Locate the cell with the specified text and output its (X, Y) center coordinate. 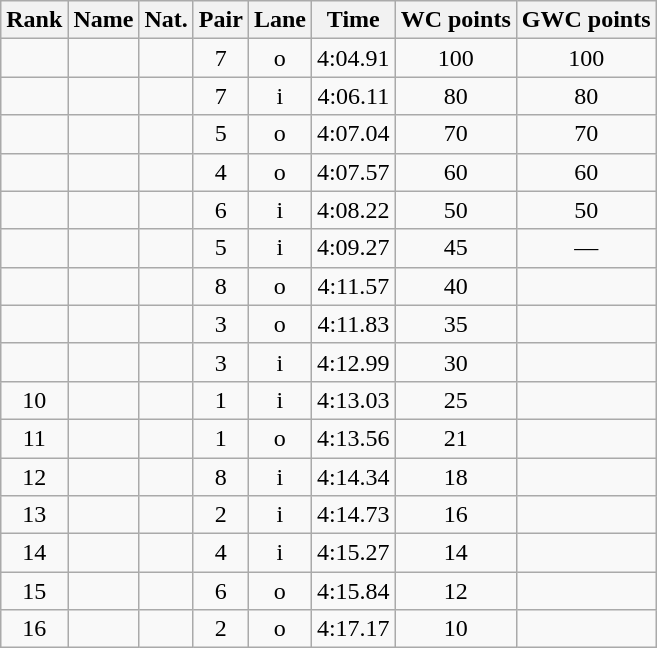
13 (34, 515)
35 (456, 324)
15 (34, 591)
4:11.57 (353, 286)
21 (456, 438)
4:08.22 (353, 210)
WC points (456, 20)
4:12.99 (353, 362)
4:15.84 (353, 591)
30 (456, 362)
Name (104, 20)
— (586, 248)
4:15.27 (353, 553)
11 (34, 438)
4:06.11 (353, 96)
45 (456, 248)
Time (353, 20)
Lane (280, 20)
25 (456, 400)
4:14.73 (353, 515)
4:09.27 (353, 248)
4:13.03 (353, 400)
4:07.57 (353, 172)
4:07.04 (353, 134)
4:04.91 (353, 58)
40 (456, 286)
GWC points (586, 20)
Rank (34, 20)
4:17.17 (353, 629)
4:11.83 (353, 324)
4:14.34 (353, 477)
Pair (220, 20)
4:13.56 (353, 438)
Nat. (166, 20)
18 (456, 477)
